Output the (x, y) coordinate of the center of the cell containing the given text.  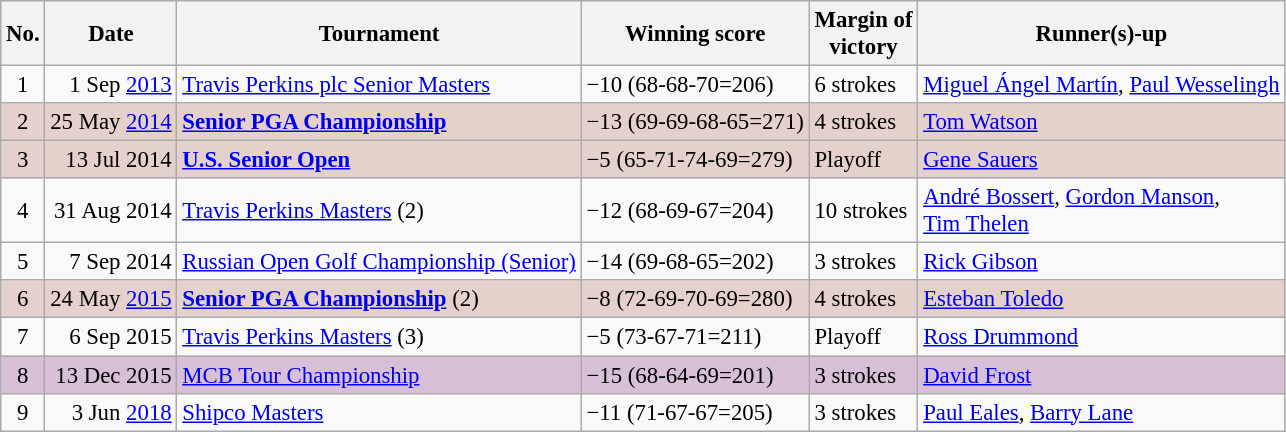
André Bossert, Gordon Manson, Tim Thelen (1102, 210)
U.S. Senior Open (379, 160)
Runner(s)-up (1102, 34)
Rick Gibson (1102, 262)
1 Sep 2013 (111, 85)
Date (111, 34)
Winning score (695, 34)
7 Sep 2014 (111, 262)
Esteban Toledo (1102, 299)
6 strokes (864, 85)
4 (23, 210)
Russian Open Golf Championship (Senior) (379, 262)
Tom Watson (1102, 122)
−11 (71-67-67=205) (695, 412)
2 (23, 122)
−13 (69-69-68-65=271) (695, 122)
Margin ofvictory (864, 34)
−15 (68-64-69=201) (695, 375)
Tournament (379, 34)
Paul Eales, Barry Lane (1102, 412)
Miguel Ángel Martín, Paul Wesselingh (1102, 85)
6 (23, 299)
Shipco Masters (379, 412)
Travis Perkins Masters (2) (379, 210)
−10 (68-68-70=206) (695, 85)
−14 (69-68-65=202) (695, 262)
6 Sep 2015 (111, 337)
Senior PGA Championship (2) (379, 299)
3 (23, 160)
25 May 2014 (111, 122)
3 Jun 2018 (111, 412)
13 Dec 2015 (111, 375)
7 (23, 337)
Travis Perkins plc Senior Masters (379, 85)
David Frost (1102, 375)
1 (23, 85)
9 (23, 412)
5 (23, 262)
−5 (65-71-74-69=279) (695, 160)
24 May 2015 (111, 299)
8 (23, 375)
Senior PGA Championship (379, 122)
10 strokes (864, 210)
Gene Sauers (1102, 160)
No. (23, 34)
MCB Tour Championship (379, 375)
Travis Perkins Masters (3) (379, 337)
−8 (72-69-70-69=280) (695, 299)
−5 (73-67-71=211) (695, 337)
−12 (68-69-67=204) (695, 210)
Ross Drummond (1102, 337)
31 Aug 2014 (111, 210)
13 Jul 2014 (111, 160)
